From the cell containing the given text, extract its center point as [X, Y] coordinate. 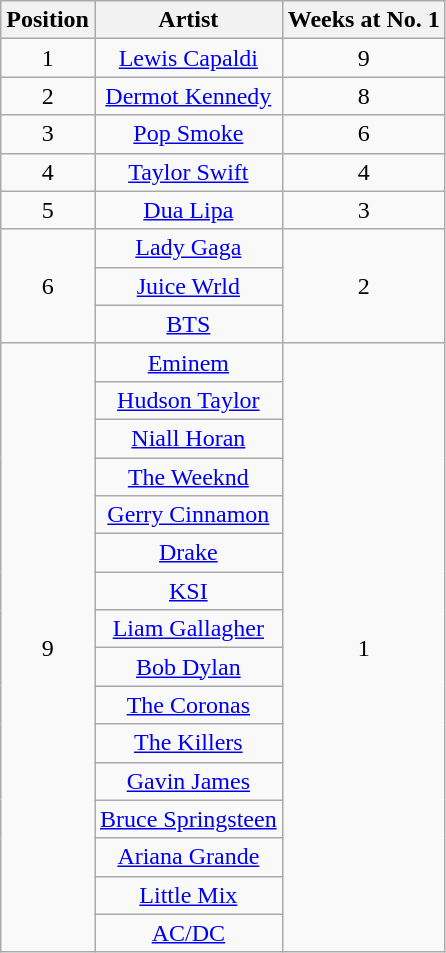
Gerry Cinnamon [188, 515]
Hudson Taylor [188, 400]
8 [364, 96]
KSI [188, 591]
Ariana Grande [188, 857]
Little Mix [188, 895]
Artist [188, 20]
Taylor Swift [188, 172]
Pop Smoke [188, 134]
BTS [188, 324]
Drake [188, 553]
Niall Horan [188, 438]
Bruce Springsteen [188, 819]
The Weeknd [188, 477]
Lewis Capaldi [188, 58]
Gavin James [188, 781]
Position [48, 20]
5 [48, 210]
Eminem [188, 362]
Juice Wrld [188, 286]
The Coronas [188, 705]
Liam Gallagher [188, 629]
The Killers [188, 743]
Weeks at No. 1 [364, 20]
Dermot Kennedy [188, 96]
Lady Gaga [188, 248]
Bob Dylan [188, 667]
AC/DC [188, 933]
Dua Lipa [188, 210]
